Provide the (X, Y) coordinate of the cell's center where the given text is located.  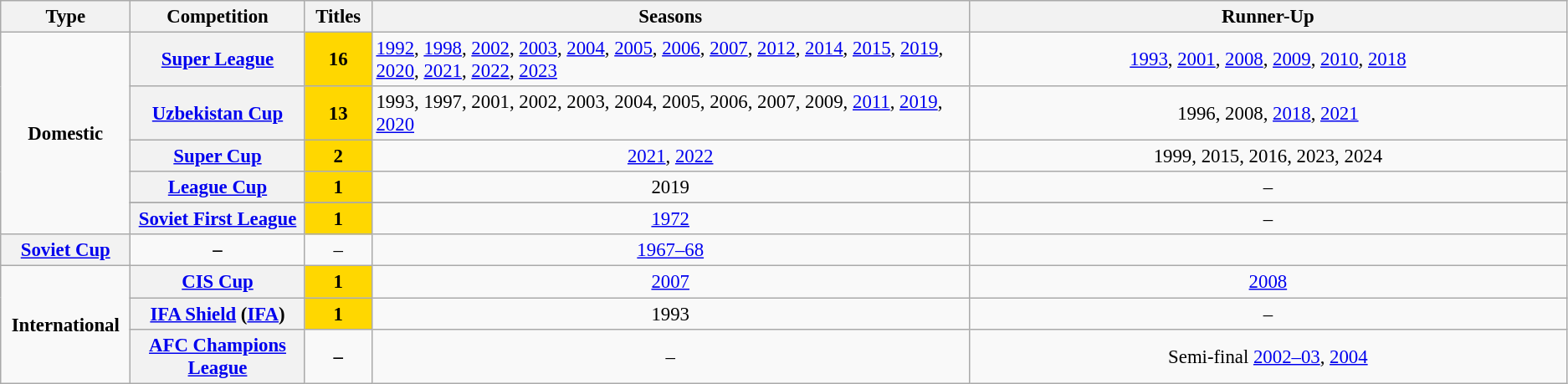
13 (338, 114)
1993, 2001, 2008, 2009, 2010, 2018 (1268, 60)
Soviet First League (218, 219)
2007 (670, 282)
Type (65, 17)
1993 (670, 314)
2008 (1268, 282)
Runner-Up (1268, 17)
1992, 1998, 2002, 2003, 2004, 2005, 2006, 2007, 2012, 2014, 2015, 2019, 2020, 2021, 2022, 2023 (670, 60)
16 (338, 60)
Competition (218, 17)
2019 (670, 187)
Super League (218, 60)
CIS Cup (218, 282)
1996, 2008, 2018, 2021 (1268, 114)
International (65, 325)
Semi-final 2002–03, 2004 (1268, 356)
League Cup (218, 187)
2021, 2022 (670, 156)
1999, 2015, 2016, 2023, 2024 (1268, 156)
Soviet Cup (65, 250)
1993, 1997, 2001, 2002, 2003, 2004, 2005, 2006, 2007, 2009, 2011, 2019, 2020 (670, 114)
AFC Champions League (218, 356)
2 (338, 156)
Uzbekistan Cup (218, 114)
Titles (338, 17)
Domestic (65, 134)
Seasons (670, 17)
Super Cup (218, 156)
1967–68 (670, 250)
1972 (670, 219)
IFA Shield (IFA) (218, 314)
